Determine the (x, y) coordinate at the center of the cell enclosing the given text.  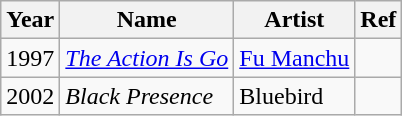
The Action Is Go (147, 58)
Name (147, 20)
Black Presence (147, 96)
Artist (294, 20)
2002 (30, 96)
Bluebird (294, 96)
Year (30, 20)
1997 (30, 58)
Fu Manchu (294, 58)
Ref (378, 20)
